Output the (x, y) coordinate of the center of the cell containing the given text.  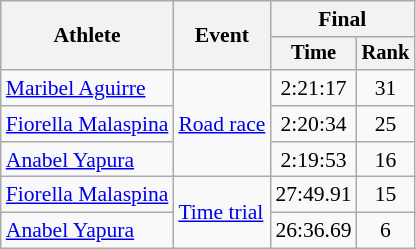
6 (386, 231)
27:49.91 (313, 195)
26:36.69 (313, 231)
Event (222, 36)
Final (342, 19)
2:21:17 (313, 88)
2:19:53 (313, 160)
Road race (222, 124)
Time (313, 54)
Rank (386, 54)
Athlete (88, 36)
31 (386, 88)
15 (386, 195)
16 (386, 160)
Maribel Aguirre (88, 88)
Time trial (222, 212)
2:20:34 (313, 124)
25 (386, 124)
